Locate the cell with the specified text and output its [x, y] center coordinate. 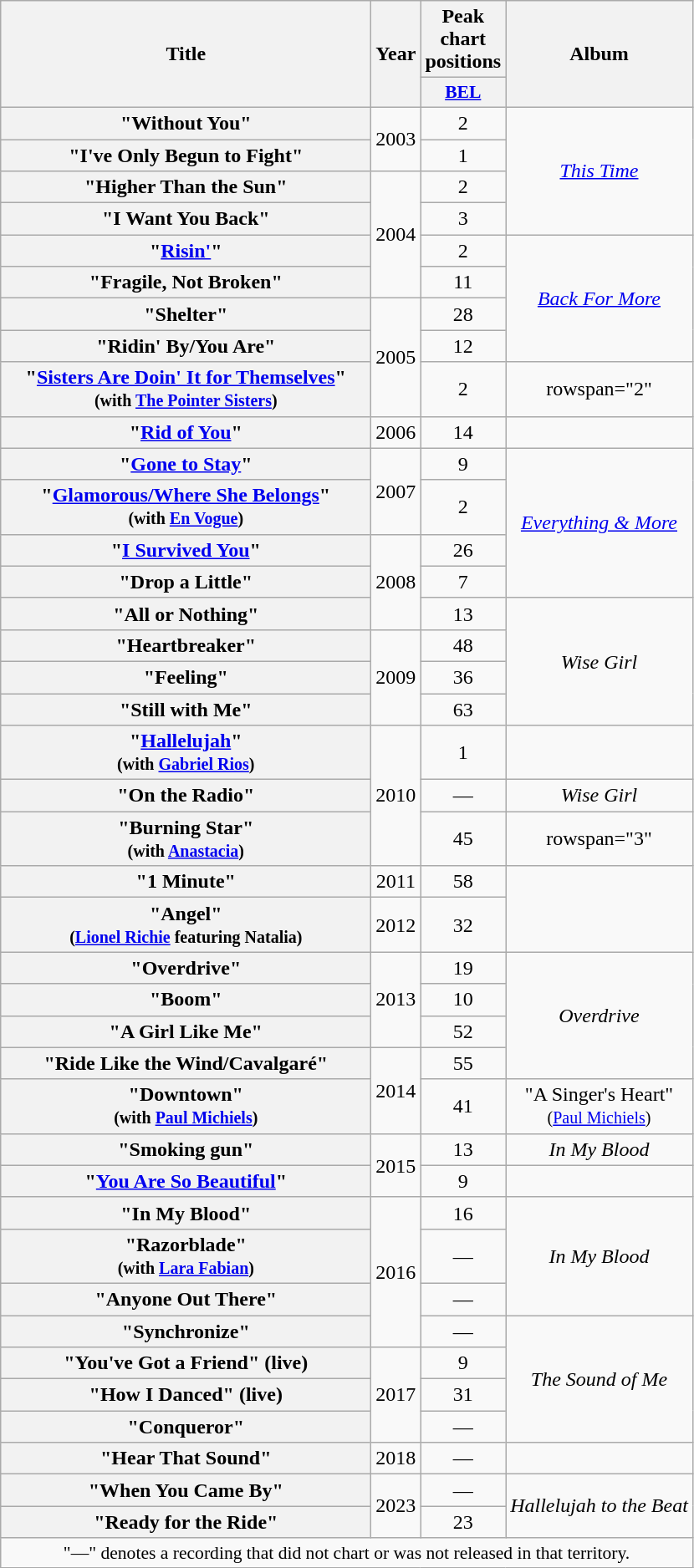
2009 [396, 677]
The Sound of Me [600, 1379]
2005 [396, 358]
"Synchronize" [186, 1331]
"Hallelujah"(with Gabriel Rios) [186, 752]
2008 [396, 582]
16 [463, 1213]
"Downtown"(with Paul Michiels) [186, 1107]
"How I Danced" (live) [186, 1395]
2003 [396, 139]
Back For More [600, 298]
"Higher Than the Sun" [186, 187]
Album [600, 54]
"Rid of You" [186, 432]
Overdrive [600, 1016]
32 [463, 924]
"All or Nothing" [186, 613]
"Heartbreaker" [186, 645]
"Without You" [186, 123]
"I Survived You" [186, 550]
"Burning Star"(with Anastacia) [186, 839]
2015 [396, 1165]
BEL [463, 93]
"Razorblade"(with Lara Fabian) [186, 1255]
Peak chart positions [463, 39]
"Overdrive" [186, 968]
7 [463, 582]
"Hear That Sound" [186, 1459]
"Feeling" [186, 677]
"I've Only Begun to Fight" [186, 155]
3 [463, 219]
28 [463, 314]
"1 Minute" [186, 882]
"Ride Like the Wind/Cavalgaré" [186, 1063]
63 [463, 710]
2004 [396, 235]
"Smoking gun" [186, 1149]
2010 [396, 796]
45 [463, 839]
2011 [396, 882]
Year [396, 54]
2018 [396, 1459]
"Shelter" [186, 314]
"Conqueror" [186, 1427]
"On the Radio" [186, 796]
10 [463, 1000]
23 [463, 1522]
"Risin'" [186, 251]
52 [463, 1031]
12 [463, 346]
This Time [600, 171]
2013 [396, 1000]
"Angel"(Lionel Richie featuring Natalia) [186, 924]
rowspan="3" [600, 839]
2012 [396, 924]
"Drop a Little" [186, 582]
26 [463, 550]
"Fragile, Not Broken" [186, 283]
Title [186, 54]
2016 [396, 1272]
2017 [396, 1395]
"Gone to Stay" [186, 464]
Everything & More [600, 523]
41 [463, 1107]
36 [463, 677]
"A Singer's Heart"(Paul Michiels) [600, 1107]
"—" denotes a recording that did not chart or was not released in that territory. [347, 1553]
rowspan="2" [600, 389]
"A Girl Like Me" [186, 1031]
"You've Got a Friend" (live) [186, 1363]
48 [463, 645]
"Ready for the Ride" [186, 1522]
"Ridin' By/You Are" [186, 346]
"Still with Me" [186, 710]
"In My Blood" [186, 1213]
"You Are So Beautiful" [186, 1181]
"Boom" [186, 1000]
11 [463, 283]
19 [463, 968]
"I Want You Back" [186, 219]
"Anyone Out There" [186, 1299]
58 [463, 882]
2023 [396, 1506]
"Sisters Are Doin' It for Themselves"(with The Pointer Sisters) [186, 389]
55 [463, 1063]
14 [463, 432]
31 [463, 1395]
2014 [396, 1090]
2007 [396, 491]
"Glamorous/Where She Belongs"(with En Vogue) [186, 507]
"When You Came By" [186, 1490]
Hallelujah to the Beat [600, 1506]
2006 [396, 432]
